Scan for the cell matching the given text and deliver its (x, y) coordinate at center. 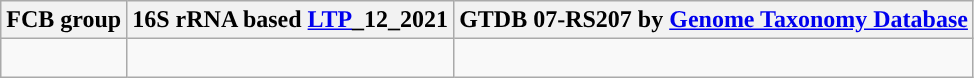
FCB group (64, 20)
16S rRNA based LTP_12_2021 (290, 20)
GTDB 07-RS207 by Genome Taxonomy Database (714, 20)
